For the text-containing cell, return its midpoint in [x, y] coordinate format. 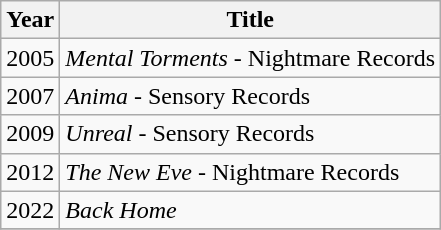
Mental Torments - Nightmare Records [250, 58]
2007 [30, 96]
2022 [30, 210]
The New Eve - Nightmare Records [250, 172]
Year [30, 20]
Unreal - Sensory Records [250, 134]
2012 [30, 172]
2009 [30, 134]
2005 [30, 58]
Title [250, 20]
Anima - Sensory Records [250, 96]
Back Home [250, 210]
